Determine the [x, y] coordinate at the center of the cell enclosing the given text.  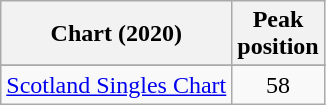
Scotland Singles Chart [116, 85]
58 [278, 85]
Peakposition [278, 34]
Chart (2020) [116, 34]
